Determine the (X, Y) coordinate at the center of the cell enclosing the given text.  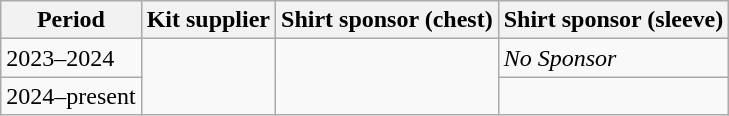
Kit supplier (208, 20)
Period (71, 20)
No Sponsor (614, 58)
Shirt sponsor (sleeve) (614, 20)
2023–2024 (71, 58)
Shirt sponsor (chest) (388, 20)
2024–present (71, 96)
